Determine the [x, y] coordinate at the center of the cell enclosing the given text.  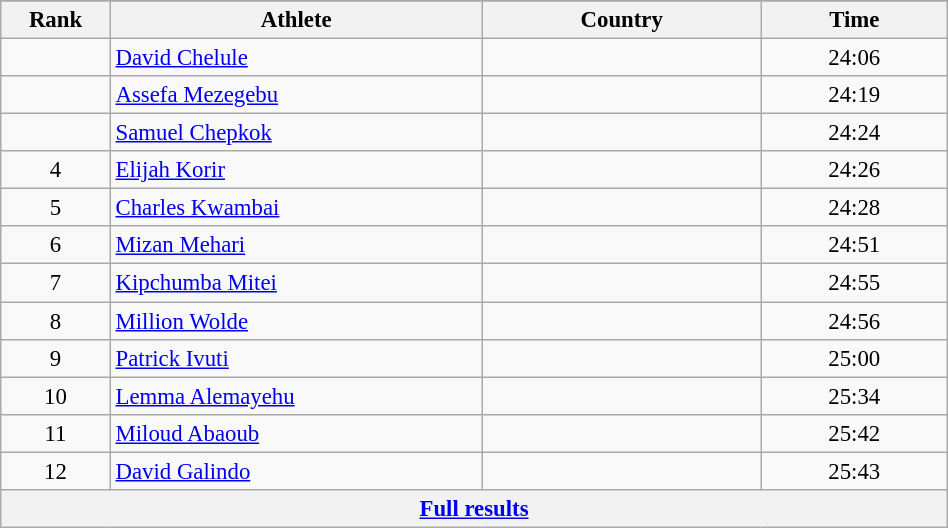
24:51 [854, 245]
8 [56, 321]
Charles Kwambai [296, 208]
10 [56, 396]
25:00 [854, 358]
12 [56, 471]
David Galindo [296, 471]
25:42 [854, 433]
Athlete [296, 20]
24:26 [854, 170]
24:28 [854, 208]
Assefa Mezegebu [296, 95]
David Chelule [296, 58]
Lemma Alemayehu [296, 396]
24:19 [854, 95]
Country [622, 20]
Samuel Chepkok [296, 133]
Mizan Mehari [296, 245]
11 [56, 433]
Elijah Korir [296, 170]
24:55 [854, 283]
24:56 [854, 321]
9 [56, 358]
24:06 [854, 58]
5 [56, 208]
Kipchumba Mitei [296, 283]
6 [56, 245]
Miloud Abaoub [296, 433]
Million Wolde [296, 321]
7 [56, 283]
Time [854, 20]
25:34 [854, 396]
4 [56, 170]
24:24 [854, 133]
25:43 [854, 471]
Patrick Ivuti [296, 358]
Full results [474, 509]
Rank [56, 20]
